Extract the [X, Y] coordinate from the center of the cell holding the provided text.  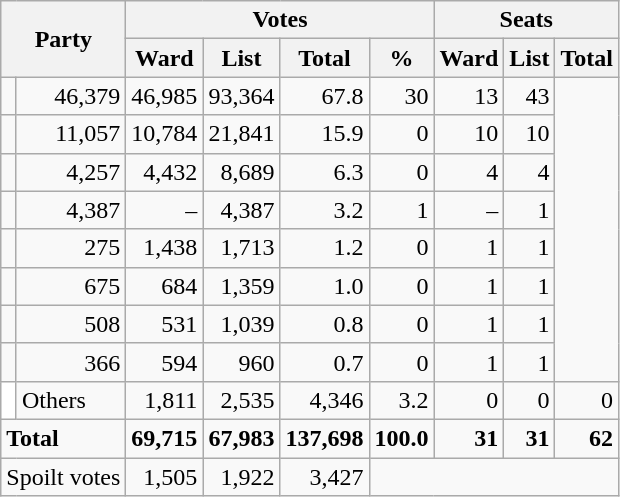
684 [164, 286]
366 [70, 362]
2,535 [242, 400]
67.8 [324, 96]
531 [164, 324]
4,257 [70, 172]
1,505 [164, 477]
43 [530, 96]
1,039 [242, 324]
1,438 [164, 248]
8,689 [242, 172]
960 [242, 362]
21,841 [242, 134]
Spoilt votes [64, 477]
4,346 [324, 400]
15.9 [324, 134]
13 [469, 96]
1,922 [242, 477]
Votes [280, 20]
1,713 [242, 248]
Others [70, 400]
30 [402, 96]
1,359 [242, 286]
1.0 [324, 286]
93,364 [242, 96]
11,057 [70, 134]
275 [70, 248]
594 [164, 362]
46,985 [164, 96]
508 [70, 324]
1.2 [324, 248]
67,983 [242, 438]
Party [64, 39]
0.8 [324, 324]
137,698 [324, 438]
46,379 [70, 96]
6.3 [324, 172]
1,811 [164, 400]
675 [70, 286]
10,784 [164, 134]
3,427 [324, 477]
% [402, 58]
0.7 [324, 362]
69,715 [164, 438]
62 [587, 438]
4,432 [164, 172]
100.0 [402, 438]
Seats [526, 20]
